Return (x, y) of the center of cell containing provided text 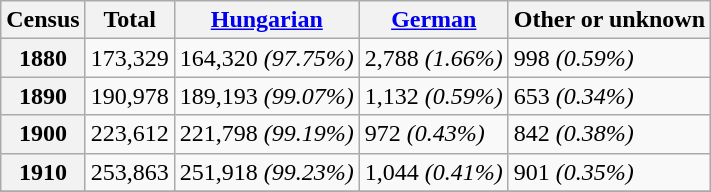
Census (43, 20)
1890 (43, 96)
842 (0.38%) (609, 134)
998 (0.59%) (609, 58)
Hungarian (266, 20)
Other or unknown (609, 20)
223,612 (130, 134)
2,788 (1.66%) (434, 58)
221,798 (99.19%) (266, 134)
251,918 (99.23%) (266, 172)
1,044 (0.41%) (434, 172)
1900 (43, 134)
173,329 (130, 58)
164,320 (97.75%) (266, 58)
972 (0.43%) (434, 134)
Total (130, 20)
German (434, 20)
1910 (43, 172)
1,132 (0.59%) (434, 96)
901 (0.35%) (609, 172)
253,863 (130, 172)
653 (0.34%) (609, 96)
190,978 (130, 96)
189,193 (99.07%) (266, 96)
1880 (43, 58)
